Find where the given text appears and provide that cell's center as [x, y] coordinate. 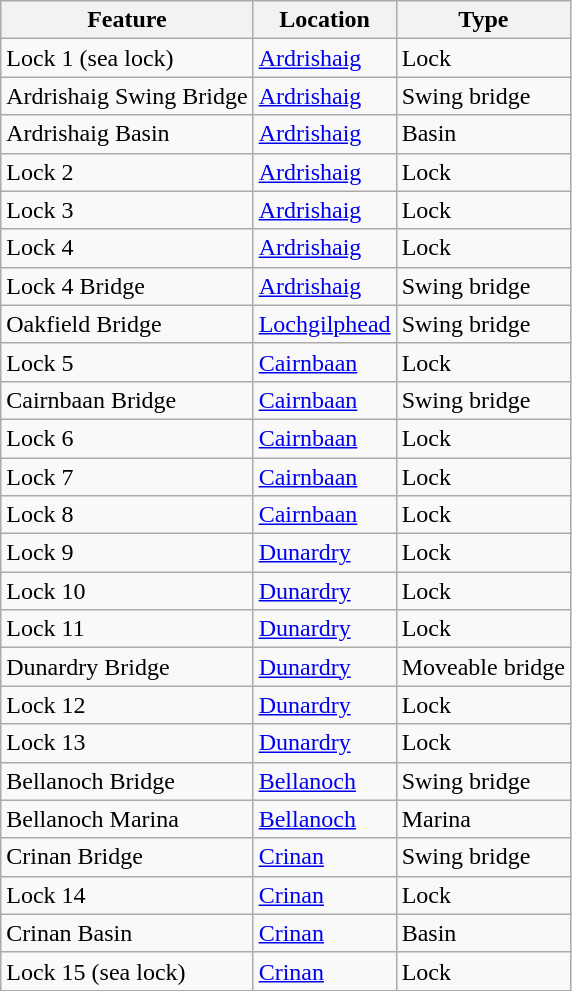
Lock 7 [127, 477]
Dunardry Bridge [127, 667]
Crinan Basin [127, 933]
Location [324, 20]
Feature [127, 20]
Crinan Bridge [127, 857]
Ardrishaig Basin [127, 134]
Lock 4 [127, 248]
Lock 2 [127, 172]
Lochgilphead [324, 324]
Moveable bridge [483, 667]
Lock 12 [127, 705]
Lock 15 (sea lock) [127, 971]
Lock 5 [127, 362]
Oakfield Bridge [127, 324]
Lock 11 [127, 629]
Bellanoch Marina [127, 819]
Bellanoch Bridge [127, 781]
Lock 6 [127, 438]
Lock 3 [127, 210]
Lock 10 [127, 591]
Lock 14 [127, 895]
Marina [483, 819]
Type [483, 20]
Ardrishaig Swing Bridge [127, 96]
Cairnbaan Bridge [127, 400]
Lock 8 [127, 515]
Lock 9 [127, 553]
Lock 13 [127, 743]
Lock 1 (sea lock) [127, 58]
Lock 4 Bridge [127, 286]
